Return (X, Y) of the center of cell containing provided text 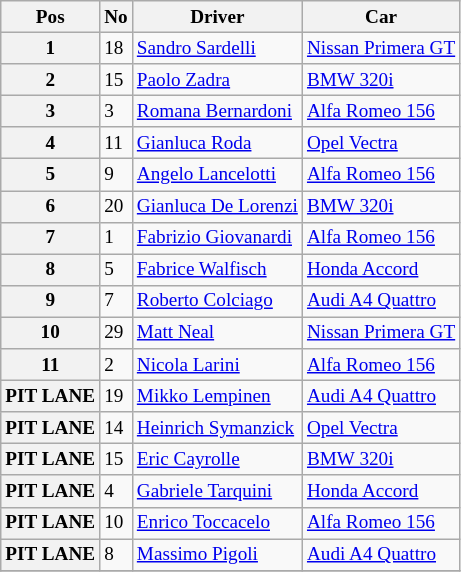
Gianluca De Lorenzi (217, 206)
Angelo Lancelotti (217, 175)
No (116, 17)
Fabrice Walfisch (217, 270)
Fabrizio Giovanardi (217, 238)
19 (116, 396)
6 (50, 206)
Massimo Pigoli (217, 554)
Roberto Colciago (217, 301)
Matt Neal (217, 333)
14 (116, 428)
Enrico Toccacelo (217, 523)
Pos (50, 17)
Driver (217, 17)
18 (116, 48)
Paolo Zadra (217, 80)
Gabriele Tarquini (217, 491)
Car (380, 17)
29 (116, 333)
Gianluca Roda (217, 143)
Romana Bernardoni (217, 111)
Eric Cayrolle (217, 460)
Heinrich Symanzick (217, 428)
20 (116, 206)
Nicola Larini (217, 365)
Sandro Sardelli (217, 48)
Mikko Lempinen (217, 396)
